Capture the cell that displays the provided text and extract its [X, Y] central coordinate. 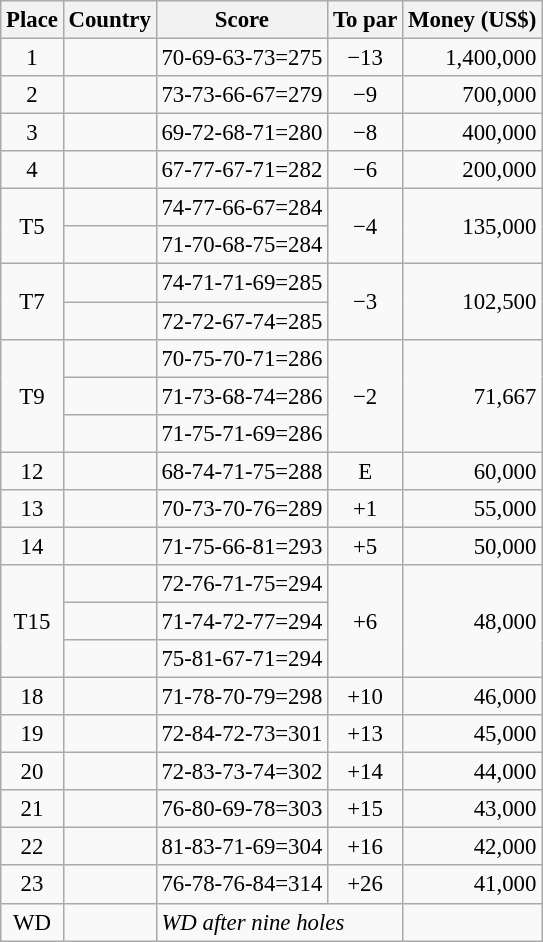
Score [242, 20]
71-75-66-81=293 [242, 546]
Place [32, 20]
21 [32, 809]
12 [32, 471]
+1 [366, 509]
67-77-67-71=282 [242, 170]
+16 [366, 847]
T9 [32, 396]
+15 [366, 809]
T7 [32, 302]
19 [32, 734]
23 [32, 885]
55,000 [472, 509]
74-77-66-67=284 [242, 208]
14 [32, 546]
76-78-76-84=314 [242, 885]
69-72-68-71=280 [242, 133]
81-83-71-69=304 [242, 847]
WD after nine holes [279, 922]
To par [366, 20]
20 [32, 772]
72-72-67-74=285 [242, 321]
46,000 [472, 697]
135,000 [472, 226]
+14 [366, 772]
4 [32, 170]
−13 [366, 58]
71-70-68-75=284 [242, 245]
60,000 [472, 471]
70-69-63-73=275 [242, 58]
71-75-71-69=286 [242, 433]
T15 [32, 622]
Country [110, 20]
43,000 [472, 809]
+10 [366, 697]
22 [32, 847]
13 [32, 509]
2 [32, 95]
71-78-70-79=298 [242, 697]
1 [32, 58]
+5 [366, 546]
41,000 [472, 885]
75-81-67-71=294 [242, 659]
71-74-72-77=294 [242, 621]
48,000 [472, 622]
74-71-71-69=285 [242, 283]
70-73-70-76=289 [242, 509]
−6 [366, 170]
400,000 [472, 133]
71,667 [472, 396]
18 [32, 697]
WD [32, 922]
71-73-68-74=286 [242, 396]
1,400,000 [472, 58]
+26 [366, 885]
76-80-69-78=303 [242, 809]
Money (US$) [472, 20]
+6 [366, 622]
−4 [366, 226]
72-83-73-74=302 [242, 772]
700,000 [472, 95]
73-73-66-67=279 [242, 95]
E [366, 471]
72-76-71-75=294 [242, 584]
72-84-72-73=301 [242, 734]
44,000 [472, 772]
T5 [32, 226]
−3 [366, 302]
3 [32, 133]
−9 [366, 95]
+13 [366, 734]
−8 [366, 133]
68-74-71-75=288 [242, 471]
50,000 [472, 546]
200,000 [472, 170]
−2 [366, 396]
102,500 [472, 302]
45,000 [472, 734]
70-75-70-71=286 [242, 358]
42,000 [472, 847]
